Return (X, Y) of the center of cell containing provided text 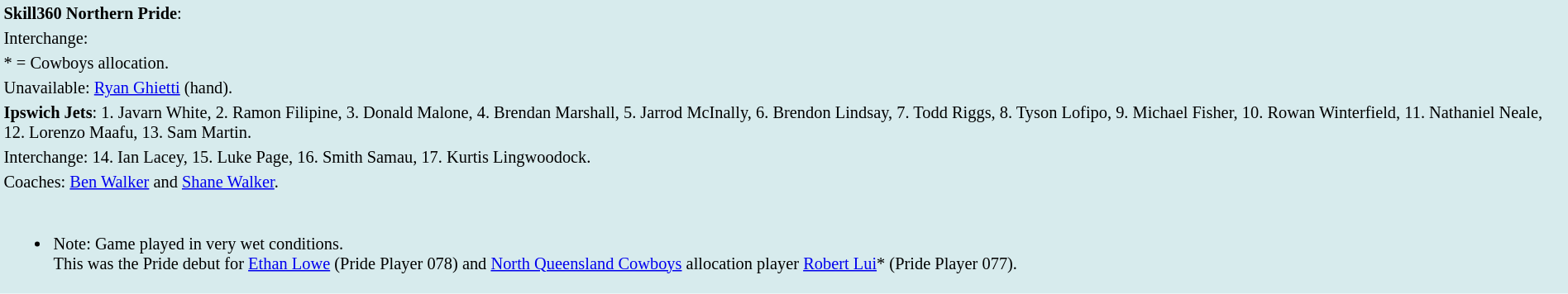
* = Cowboys allocation. (784, 63)
Interchange: (784, 38)
Coaches: Ben Walker and Shane Walker. (784, 182)
Skill360 Northern Pride: (784, 13)
Interchange: 14. Ian Lacey, 15. Luke Page, 16. Smith Samau, 17. Kurtis Lingwoodock. (784, 157)
Unavailable: Ryan Ghietti (hand). (784, 88)
